From the cell containing the given text, extract its center point as (X, Y) coordinate. 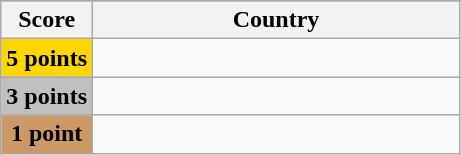
3 points (47, 96)
Score (47, 20)
1 point (47, 134)
5 points (47, 58)
Country (276, 20)
